For the text-containing cell, return its midpoint in (X, Y) coordinate format. 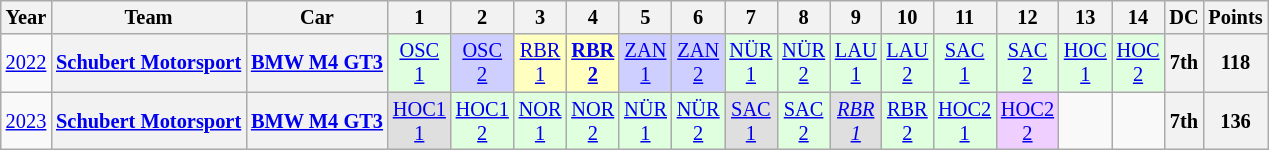
14 (1138, 17)
1 (420, 17)
10 (908, 17)
2022 (26, 63)
2 (482, 17)
2023 (26, 121)
NOR2 (592, 121)
NOR1 (540, 121)
Year (26, 17)
136 (1235, 121)
Team (148, 17)
Points (1235, 17)
13 (1086, 17)
8 (804, 17)
HOC12 (482, 121)
5 (646, 17)
7 (752, 17)
Car (317, 17)
DC (1184, 17)
4 (592, 17)
9 (856, 17)
118 (1235, 63)
HOC2 (1138, 63)
ZAN2 (698, 63)
ZAN1 (646, 63)
6 (698, 17)
12 (1028, 17)
3 (540, 17)
HOC22 (1028, 121)
HOC1 (1086, 63)
LAU2 (908, 63)
11 (964, 17)
HOC11 (420, 121)
OSC1 (420, 63)
LAU1 (856, 63)
HOC21 (964, 121)
OSC2 (482, 63)
